Scan for the cell matching the given text and deliver its (x, y) coordinate at center. 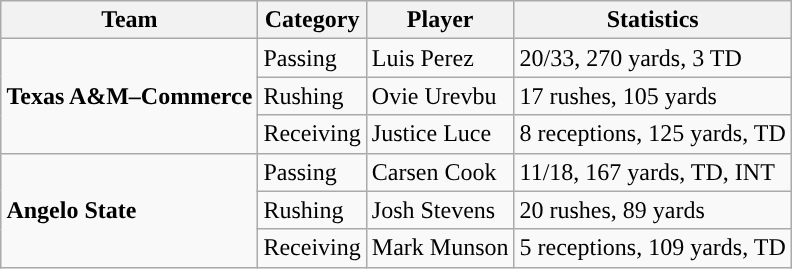
20/33, 270 yards, 3 TD (652, 58)
5 receptions, 109 yards, TD (652, 248)
Carsen Cook (440, 172)
Mark Munson (440, 248)
Category (312, 20)
20 rushes, 89 yards (652, 210)
Ovie Urevbu (440, 96)
Angelo State (130, 210)
Josh Stevens (440, 210)
Justice Luce (440, 134)
Statistics (652, 20)
Player (440, 20)
11/18, 167 yards, TD, INT (652, 172)
Texas A&M–Commerce (130, 96)
Luis Perez (440, 58)
17 rushes, 105 yards (652, 96)
Team (130, 20)
8 receptions, 125 yards, TD (652, 134)
